Return [X, Y] of the center of cell containing provided text 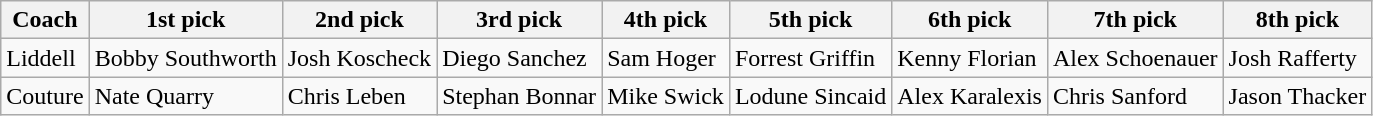
Couture [45, 96]
Liddell [45, 58]
Chris Sanford [1135, 96]
3rd pick [520, 20]
Bobby Southworth [186, 58]
Coach [45, 20]
6th pick [970, 20]
2nd pick [359, 20]
Kenny Florian [970, 58]
Alex Karalexis [970, 96]
Mike Swick [666, 96]
Jason Thacker [1298, 96]
Diego Sanchez [520, 58]
Josh Koscheck [359, 58]
Forrest Griffin [810, 58]
1st pick [186, 20]
Lodune Sincaid [810, 96]
Sam Hoger [666, 58]
4th pick [666, 20]
Chris Leben [359, 96]
Nate Quarry [186, 96]
Alex Schoenauer [1135, 58]
5th pick [810, 20]
Stephan Bonnar [520, 96]
8th pick [1298, 20]
7th pick [1135, 20]
Josh Rafferty [1298, 58]
